Scan for the cell matching the given text and deliver its (X, Y) coordinate at center. 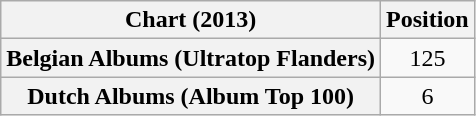
Chart (2013) (191, 20)
125 (428, 58)
Belgian Albums (Ultratop Flanders) (191, 58)
Dutch Albums (Album Top 100) (191, 96)
Position (428, 20)
6 (428, 96)
